Determine the [x, y] coordinate at the center of the cell enclosing the given text.  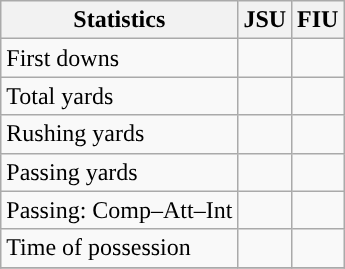
Total yards [120, 96]
Rushing yards [120, 134]
Time of possession [120, 248]
First downs [120, 58]
Statistics [120, 20]
JSU [265, 20]
FIU [318, 20]
Passing: Comp–Att–Int [120, 210]
Passing yards [120, 172]
